Extract the [x, y] coordinate from the center of the cell holding the provided text.  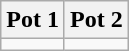
Pot 1 [33, 20]
Pot 2 [96, 20]
